Capture the cell that displays the provided text and extract its (X, Y) central coordinate. 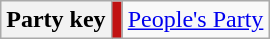
People's Party (196, 20)
Party key (56, 20)
